Detect which cell encompasses the target text, then output its [X, Y] center coordinate. 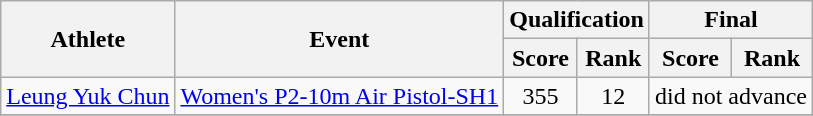
Women's P2-10m Air Pistol-SH1 [340, 96]
Leung Yuk Chun [88, 96]
did not advance [730, 96]
355 [540, 96]
Qualification [577, 20]
Event [340, 39]
Athlete [88, 39]
Final [730, 20]
12 [613, 96]
